Find where the given text appears and provide that cell's center as [X, Y] coordinate. 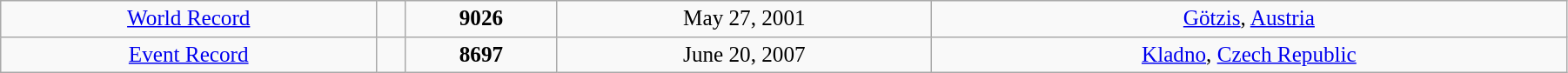
9026 [480, 19]
8697 [480, 55]
Event Record [189, 55]
Götzis, Austria [1249, 19]
World Record [189, 19]
June 20, 2007 [744, 55]
Kladno, Czech Republic [1249, 55]
May 27, 2001 [744, 19]
